Detect which cell encompasses the target text, then output its (x, y) center coordinate. 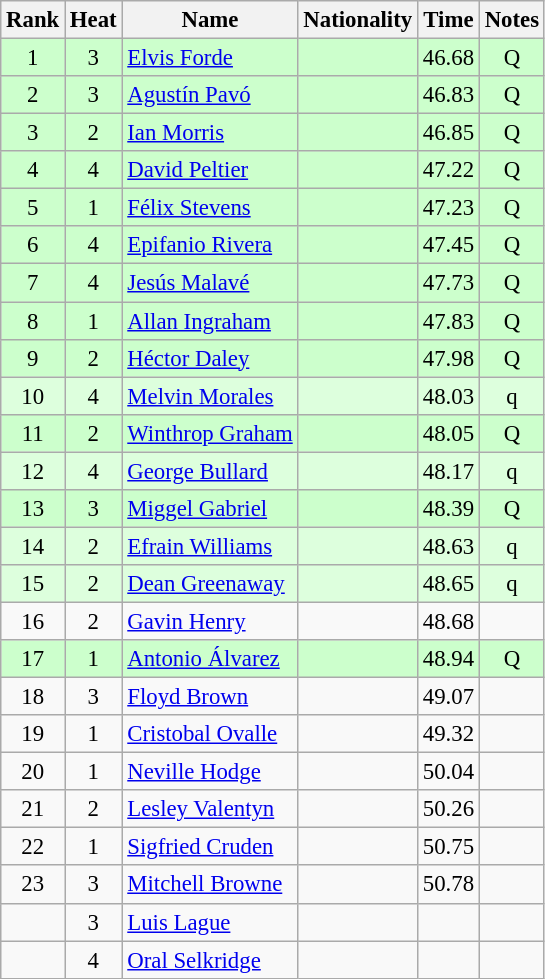
48.68 (448, 621)
Nationality (358, 20)
Winthrop Graham (210, 433)
Allan Ingraham (210, 321)
47.83 (448, 321)
48.17 (448, 471)
Mitchell Browne (210, 885)
49.32 (448, 734)
20 (33, 772)
48.65 (448, 584)
17 (33, 659)
47.45 (448, 245)
50.04 (448, 772)
George Bullard (210, 471)
47.73 (448, 283)
Neville Hodge (210, 772)
Héctor Daley (210, 358)
Antonio Álvarez (210, 659)
48.03 (448, 396)
21 (33, 809)
Heat (94, 20)
14 (33, 546)
18 (33, 697)
10 (33, 396)
46.68 (448, 58)
48.63 (448, 546)
Jesús Malavé (210, 283)
47.23 (448, 208)
Agustín Pavó (210, 95)
Rank (33, 20)
David Peltier (210, 170)
16 (33, 621)
50.78 (448, 885)
50.75 (448, 847)
7 (33, 283)
8 (33, 321)
Floyd Brown (210, 697)
Name (210, 20)
23 (33, 885)
Epifanio Rivera (210, 245)
46.83 (448, 95)
49.07 (448, 697)
12 (33, 471)
Notes (512, 20)
6 (33, 245)
Melvin Morales (210, 396)
11 (33, 433)
48.05 (448, 433)
Ian Morris (210, 133)
Elvis Forde (210, 58)
22 (33, 847)
Gavin Henry (210, 621)
Dean Greenaway (210, 584)
Sigfried Cruden (210, 847)
Cristobal Ovalle (210, 734)
48.94 (448, 659)
Luis Lague (210, 922)
Oral Selkridge (210, 960)
5 (33, 208)
47.22 (448, 170)
48.39 (448, 509)
Efrain Williams (210, 546)
47.98 (448, 358)
Time (448, 20)
9 (33, 358)
Lesley Valentyn (210, 809)
13 (33, 509)
50.26 (448, 809)
46.85 (448, 133)
Félix Stevens (210, 208)
15 (33, 584)
19 (33, 734)
Miggel Gabriel (210, 509)
